Return the (x, y) coordinate for the center point of the cell that contains the specified text.  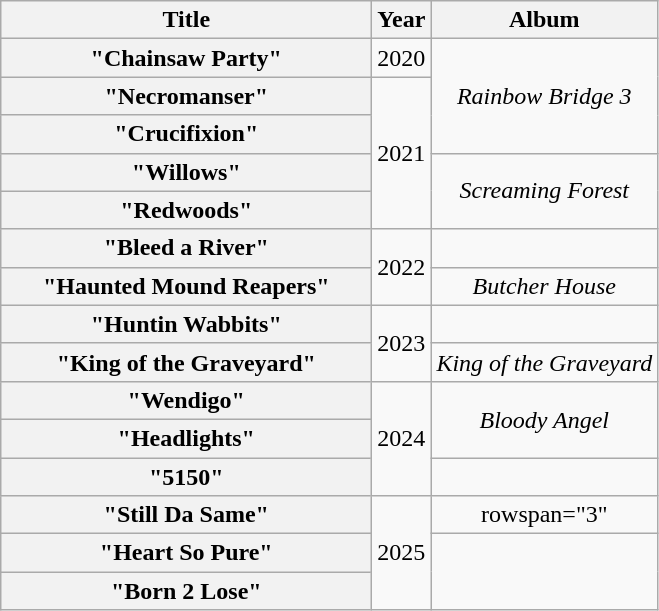
rowspan="3" (544, 515)
"Chainsaw Party" (186, 58)
2025 (402, 553)
"Headlights" (186, 438)
"Willows" (186, 172)
Year (402, 20)
2021 (402, 153)
"5150" (186, 477)
"Redwoods" (186, 210)
"Born 2 Lose" (186, 591)
"Wendigo" (186, 400)
"Crucifixion" (186, 134)
"Heart So Pure" (186, 553)
"Bleed a River" (186, 248)
Butcher House (544, 286)
King of the Graveyard (544, 362)
2020 (402, 58)
Screaming Forest (544, 191)
Album (544, 20)
"Still Da Same" (186, 515)
2023 (402, 343)
Bloody Angel (544, 419)
2024 (402, 438)
"Huntin Wabbits" (186, 324)
Title (186, 20)
Rainbow Bridge 3 (544, 96)
"Haunted Mound Reapers" (186, 286)
"Necromanser" (186, 96)
"King of the Graveyard" (186, 362)
2022 (402, 267)
